Return the (X, Y) coordinate for the center point of the cell that contains the specified text.  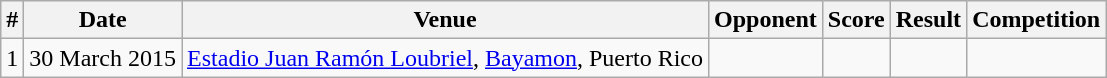
Opponent (766, 20)
Estadio Juan Ramón Loubriel, Bayamon, Puerto Rico (446, 58)
Competition (1036, 20)
Result (928, 20)
Score (856, 20)
1 (12, 58)
Venue (446, 20)
# (12, 20)
30 March 2015 (103, 58)
Date (103, 20)
